Search for the cell housing the specified text and yield its (x, y) center coordinate. 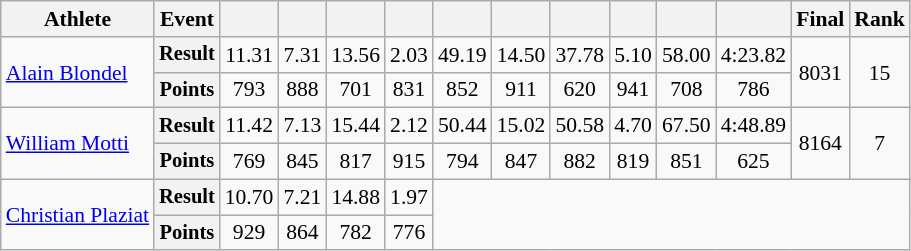
15.02 (522, 126)
58.00 (686, 55)
13.56 (356, 55)
7.21 (302, 197)
15.44 (356, 126)
911 (522, 90)
769 (250, 162)
625 (754, 162)
Christian Plaziat (78, 214)
864 (302, 233)
4:48.89 (754, 126)
8164 (820, 144)
7.13 (302, 126)
Final (820, 19)
Athlete (78, 19)
941 (633, 90)
7 (880, 144)
10.70 (250, 197)
888 (302, 90)
4.70 (633, 126)
William Motti (78, 144)
882 (580, 162)
37.78 (580, 55)
620 (580, 90)
852 (462, 90)
831 (409, 90)
2.12 (409, 126)
50.44 (462, 126)
915 (409, 162)
845 (302, 162)
5.10 (633, 55)
701 (356, 90)
50.58 (580, 126)
817 (356, 162)
847 (522, 162)
7.31 (302, 55)
819 (633, 162)
49.19 (462, 55)
786 (754, 90)
14.88 (356, 197)
929 (250, 233)
851 (686, 162)
782 (356, 233)
4:23.82 (754, 55)
Event (187, 19)
11.31 (250, 55)
11.42 (250, 126)
708 (686, 90)
Rank (880, 19)
67.50 (686, 126)
776 (409, 233)
794 (462, 162)
793 (250, 90)
Alain Blondel (78, 72)
1.97 (409, 197)
2.03 (409, 55)
14.50 (522, 55)
15 (880, 72)
8031 (820, 72)
